Pinpoint the cell where the given text exists, returning its [x, y] midpoint coordinate. 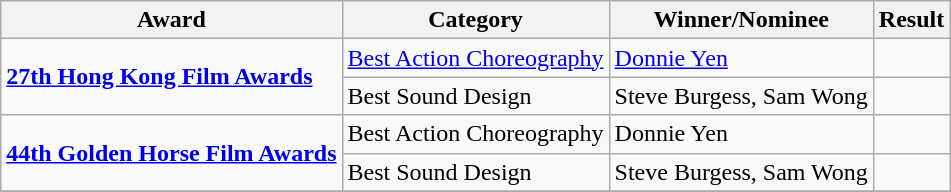
Result [911, 20]
Category [476, 20]
Award [172, 20]
44th Golden Horse Film Awards [172, 153]
27th Hong Kong Film Awards [172, 77]
Winner/Nominee [741, 20]
